From the cell containing the given text, extract its center point as [x, y] coordinate. 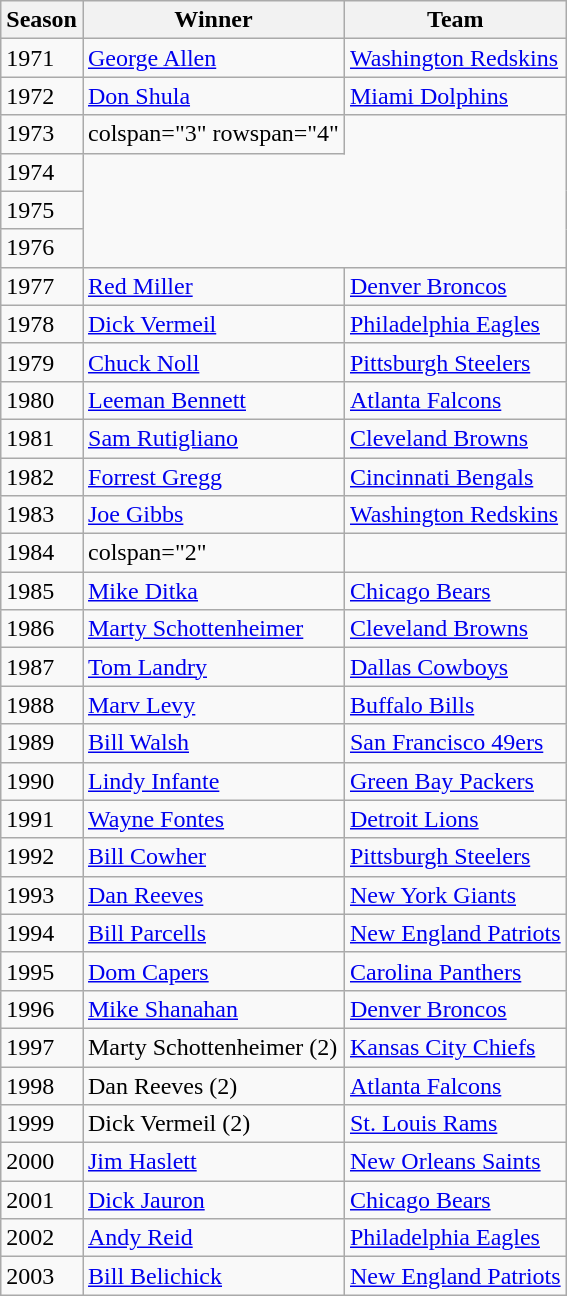
Kansas City Chiefs [455, 1047]
Mike Shanahan [213, 1009]
Forrest Gregg [213, 477]
1993 [42, 895]
Jim Haslett [213, 1162]
1981 [42, 438]
Chuck Noll [213, 362]
1994 [42, 933]
Winner [213, 20]
New Orleans Saints [455, 1162]
Wayne Fontes [213, 819]
1978 [42, 324]
Dom Capers [213, 971]
1977 [42, 286]
George Allen [213, 58]
Bill Parcells [213, 933]
Carolina Panthers [455, 971]
Bill Walsh [213, 743]
1983 [42, 515]
1985 [42, 591]
1999 [42, 1124]
colspan="3" rowspan="4" [213, 134]
1982 [42, 477]
1992 [42, 857]
1979 [42, 362]
1991 [42, 819]
Dan Reeves [213, 895]
1980 [42, 400]
1989 [42, 743]
Andy Reid [213, 1238]
1984 [42, 553]
St. Louis Rams [455, 1124]
Dan Reeves (2) [213, 1085]
1986 [42, 629]
1997 [42, 1047]
Joe Gibbs [213, 515]
Marv Levy [213, 705]
1974 [42, 172]
Red Miller [213, 286]
Lindy Infante [213, 781]
2003 [42, 1276]
Team [455, 20]
2002 [42, 1238]
Dick Vermeil [213, 324]
San Francisco 49ers [455, 743]
2000 [42, 1162]
Buffalo Bills [455, 705]
Dick Jauron [213, 1200]
Marty Schottenheimer [213, 629]
Don Shula [213, 96]
Sam Rutigliano [213, 438]
colspan="2" [213, 553]
Bill Belichick [213, 1276]
2001 [42, 1200]
Season [42, 20]
1971 [42, 58]
Green Bay Packers [455, 781]
Dick Vermeil (2) [213, 1124]
Bill Cowher [213, 857]
Detroit Lions [455, 819]
1990 [42, 781]
Marty Schottenheimer (2) [213, 1047]
1973 [42, 134]
1998 [42, 1085]
1995 [42, 971]
1972 [42, 96]
New York Giants [455, 895]
1975 [42, 210]
1987 [42, 667]
Tom Landry [213, 667]
Leeman Bennett [213, 400]
Cincinnati Bengals [455, 477]
Mike Ditka [213, 591]
1988 [42, 705]
1976 [42, 248]
Miami Dolphins [455, 96]
Dallas Cowboys [455, 667]
1996 [42, 1009]
